Capture the cell that displays the provided text and extract its [X, Y] central coordinate. 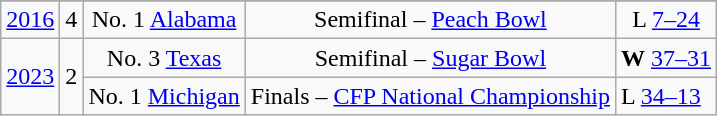
Semifinal – Peach Bowl [430, 20]
L 34–13 [666, 96]
4 [72, 20]
2023 [30, 77]
2016 [30, 20]
L 7–24 [666, 20]
No. 3 Texas [164, 58]
No. 1 Alabama [164, 20]
Finals – CFP National Championship [430, 96]
No. 1 Michigan [164, 96]
2 [72, 77]
W 37–31 [666, 58]
Semifinal – Sugar Bowl [430, 58]
